Detect which cell encompasses the target text, then output its [x, y] center coordinate. 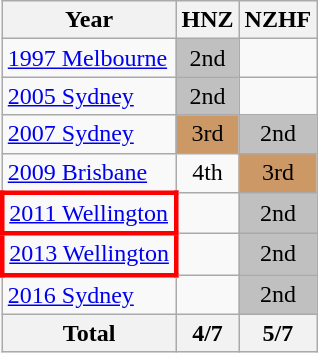
NZHF [278, 20]
1997 Melbourne [89, 58]
Year [89, 20]
4th [208, 173]
5/7 [278, 333]
2016 Sydney [89, 295]
2005 Sydney [89, 96]
Total [89, 333]
2007 Sydney [89, 134]
2011 Wellington [89, 214]
2013 Wellington [89, 254]
HNZ [208, 20]
4/7 [208, 333]
2009 Brisbane [89, 173]
